Scan for the cell matching the given text and deliver its (X, Y) coordinate at center. 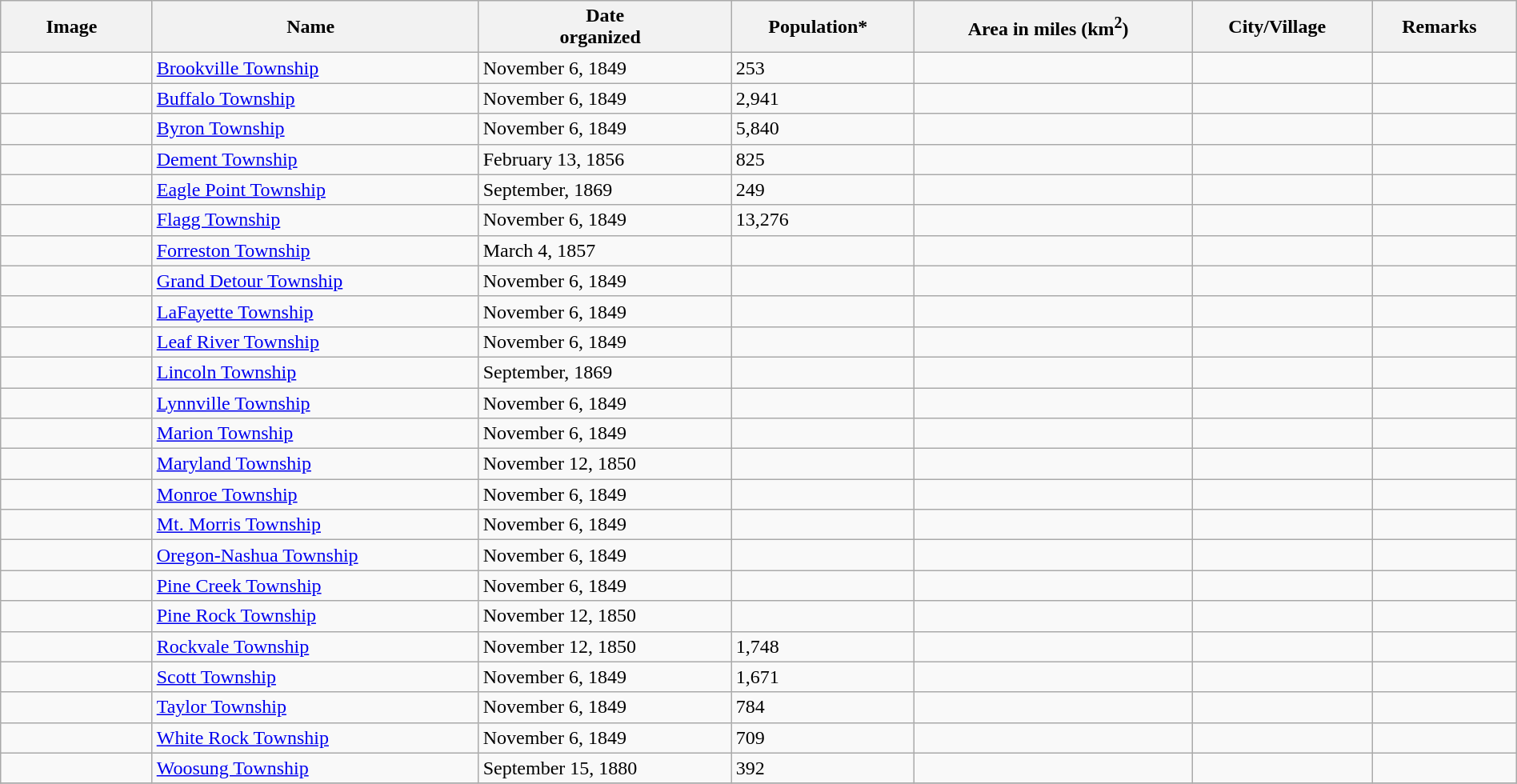
Buffalo Township (315, 98)
Brookville Township (315, 68)
City/Village (1282, 27)
Grand Detour Township (315, 281)
Dateorganized (605, 27)
Byron Township (315, 129)
392 (823, 768)
Forreston Township (315, 250)
Rockvale Township (315, 646)
Monroe Township (315, 494)
1,671 (823, 677)
September 15, 1880 (605, 768)
Population* (823, 27)
253 (823, 68)
709 (823, 738)
Maryland Township (315, 464)
Dement Township (315, 159)
Name (315, 27)
White Rock Township (315, 738)
5,840 (823, 129)
Pine Rock Township (315, 616)
Woosung Township (315, 768)
Leaf River Township (315, 342)
Marion Township (315, 434)
Flagg Township (315, 220)
825 (823, 159)
LaFayette Township (315, 311)
Oregon-Nashua Township (315, 555)
249 (823, 190)
784 (823, 707)
Mt. Morris Township (315, 525)
Lincoln Township (315, 372)
February 13, 1856 (605, 159)
Lynnville Township (315, 402)
13,276 (823, 220)
Remarks (1445, 27)
Pine Creek Township (315, 586)
March 4, 1857 (605, 250)
Taylor Township (315, 707)
Scott Township (315, 677)
Image (77, 27)
Eagle Point Township (315, 190)
2,941 (823, 98)
1,748 (823, 646)
Area in miles (km2) (1053, 27)
